Capture the cell that displays the provided text and extract its (X, Y) central coordinate. 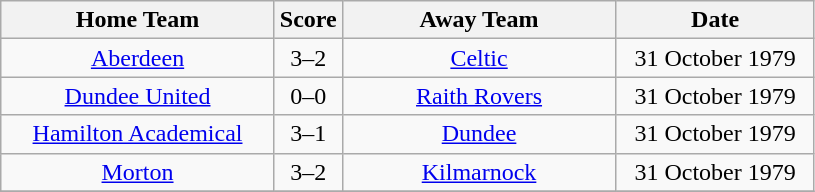
Dundee United (138, 96)
Dundee (479, 134)
0–0 (308, 96)
Kilmarnock (479, 172)
3–1 (308, 134)
Celtic (479, 58)
Date (716, 20)
Raith Rovers (479, 96)
Aberdeen (138, 58)
Home Team (138, 20)
Hamilton Academical (138, 134)
Score (308, 20)
Morton (138, 172)
Away Team (479, 20)
